Return the [X, Y] coordinate for the center point of the cell that contains the specified text.  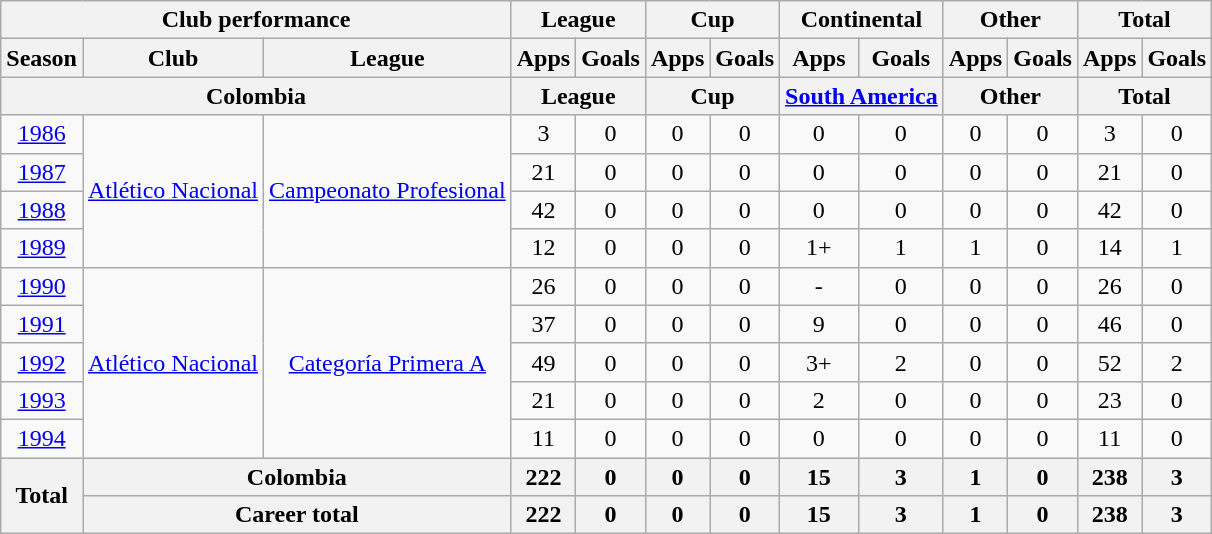
1990 [42, 286]
- [820, 286]
1989 [42, 248]
46 [1109, 324]
37 [543, 324]
South America [862, 96]
49 [543, 362]
Season [42, 58]
1991 [42, 324]
Career total [296, 515]
23 [1109, 400]
Campeonato Profesional [388, 191]
12 [543, 248]
1987 [42, 172]
1+ [820, 248]
1986 [42, 134]
1993 [42, 400]
1992 [42, 362]
9 [820, 324]
1994 [42, 438]
Categoría Primera A [388, 362]
3+ [820, 362]
1988 [42, 210]
Club [172, 58]
Club performance [256, 20]
52 [1109, 362]
14 [1109, 248]
Continental [862, 20]
